Detect which cell encompasses the target text, then output its [x, y] center coordinate. 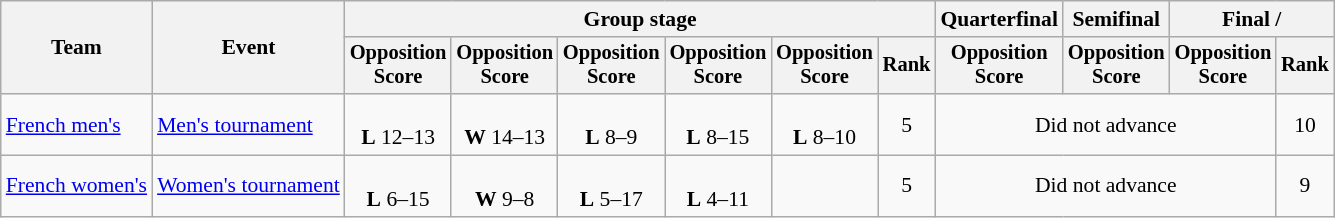
Women's tournament [248, 186]
Group stage [640, 19]
L 4–11 [718, 186]
Men's tournament [248, 124]
Semifinal [1116, 19]
L 5–17 [612, 186]
French men's [76, 124]
9 [1305, 186]
L 8–15 [718, 124]
W 9–8 [504, 186]
French women's [76, 186]
L 8–10 [824, 124]
L 12–13 [398, 124]
W 14–13 [504, 124]
L 8–9 [612, 124]
Team [76, 48]
Final / [1252, 19]
L 6–15 [398, 186]
Event [248, 48]
Quarterfinal [999, 19]
10 [1305, 124]
